Search for the cell housing the specified text and yield its (X, Y) center coordinate. 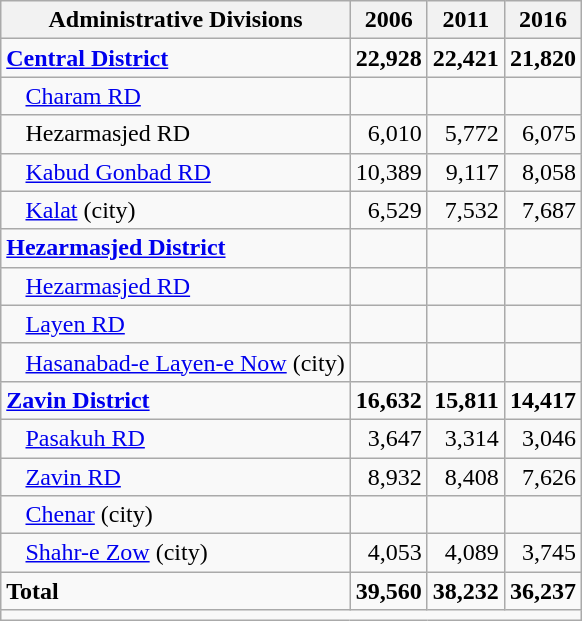
Zavin District (176, 400)
3,314 (466, 438)
2016 (542, 20)
16,632 (388, 400)
Chenar (city) (176, 515)
39,560 (388, 591)
Layen RD (176, 324)
22,928 (388, 58)
2011 (466, 20)
5,772 (466, 134)
8,058 (542, 172)
3,647 (388, 438)
Charam RD (176, 96)
Pasakuh RD (176, 438)
38,232 (466, 591)
21,820 (542, 58)
Shahr-e Zow (city) (176, 553)
22,421 (466, 58)
6,010 (388, 134)
36,237 (542, 591)
Administrative Divisions (176, 20)
7,687 (542, 210)
7,532 (466, 210)
4,053 (388, 553)
8,932 (388, 477)
14,417 (542, 400)
6,529 (388, 210)
Kabud Gonbad RD (176, 172)
9,117 (466, 172)
Total (176, 591)
7,626 (542, 477)
Central District (176, 58)
6,075 (542, 134)
3,046 (542, 438)
Kalat (city) (176, 210)
10,389 (388, 172)
8,408 (466, 477)
2006 (388, 20)
3,745 (542, 553)
Hezarmasjed District (176, 248)
Hasanabad-e Layen-e Now (city) (176, 362)
4,089 (466, 553)
Zavin RD (176, 477)
15,811 (466, 400)
